Provide the (x, y) coordinate of the cell's center where the given text is located.  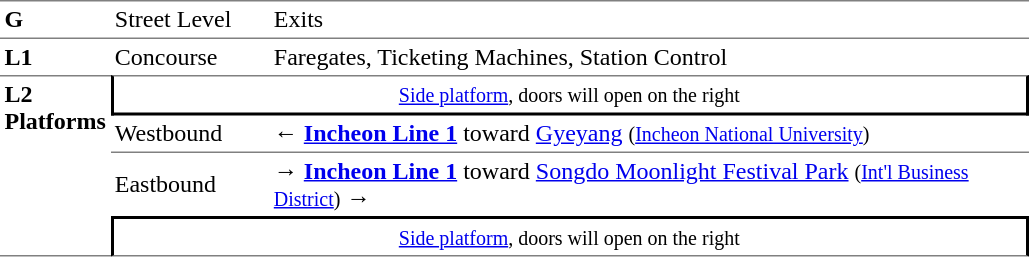
Exits (648, 20)
Concourse (190, 57)
Faregates, Ticketing Machines, Station Control (648, 57)
← Incheon Line 1 toward Gyeyang (Incheon National University) (648, 135)
Street Level (190, 20)
L2Platforms (55, 166)
→ Incheon Line 1 toward Songdo Moonlight Festival Park (Int'l Business District) → (648, 184)
Westbound (190, 135)
Eastbound (190, 184)
G (55, 20)
L1 (55, 57)
